Determine the (X, Y) coordinate at the center of the cell enclosing the given text.  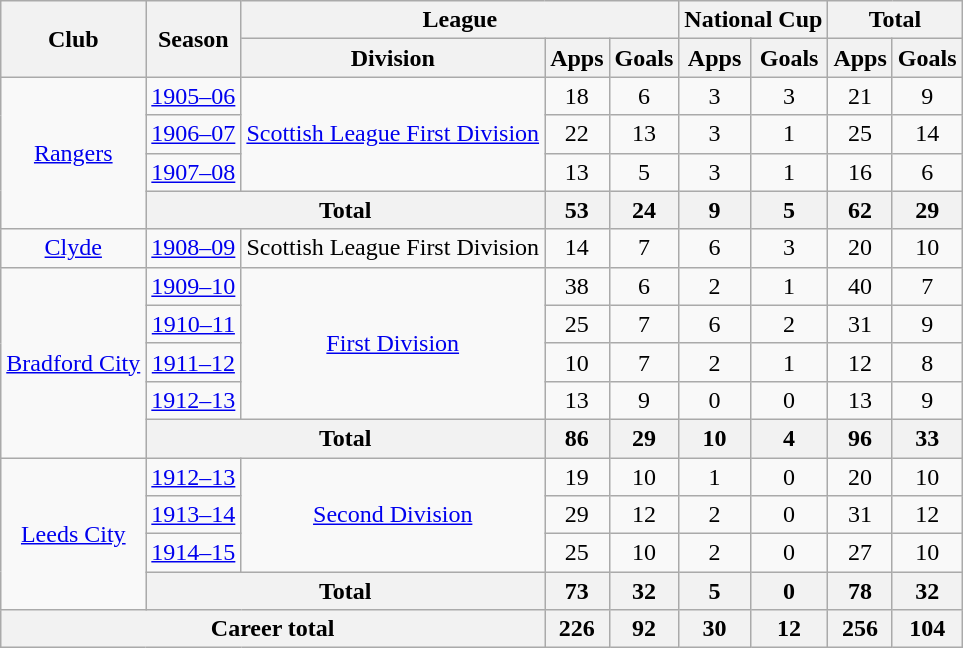
1907–08 (194, 172)
19 (577, 477)
33 (927, 438)
1914–15 (194, 553)
40 (860, 286)
League (460, 20)
Bradford City (74, 362)
22 (577, 134)
1911–12 (194, 362)
1910–11 (194, 324)
Club (74, 39)
30 (715, 629)
21 (860, 96)
1905–06 (194, 96)
92 (644, 629)
18 (577, 96)
Second Division (393, 515)
256 (860, 629)
National Cup (754, 20)
Rangers (74, 153)
Career total (273, 629)
1909–10 (194, 286)
24 (644, 210)
Leeds City (74, 534)
73 (577, 591)
4 (789, 438)
8 (927, 362)
First Division (393, 343)
1913–14 (194, 515)
38 (577, 286)
226 (577, 629)
27 (860, 553)
53 (577, 210)
Division (393, 58)
16 (860, 172)
62 (860, 210)
Clyde (74, 248)
1906–07 (194, 134)
78 (860, 591)
1908–09 (194, 248)
96 (860, 438)
86 (577, 438)
104 (927, 629)
Season (194, 39)
